Scan for the cell matching the given text and deliver its (x, y) coordinate at center. 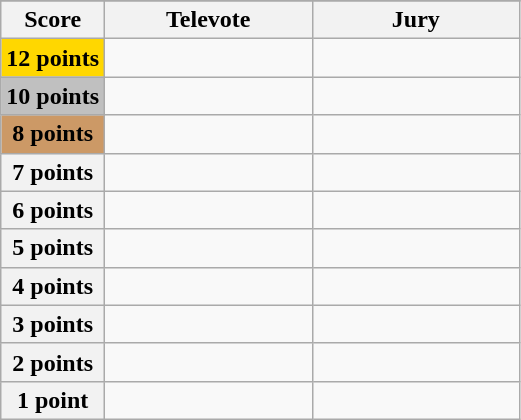
Jury (416, 20)
2 points (53, 362)
5 points (53, 248)
10 points (53, 96)
6 points (53, 210)
8 points (53, 134)
3 points (53, 324)
7 points (53, 172)
Televote (209, 20)
1 point (53, 400)
Score (53, 20)
4 points (53, 286)
12 points (53, 58)
